Provide the (X, Y) coordinate of the cell's center where the given text is located.  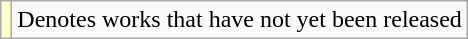
Denotes works that have not yet been released (240, 20)
